Determine the (X, Y) coordinate at the center of the cell enclosing the given text.  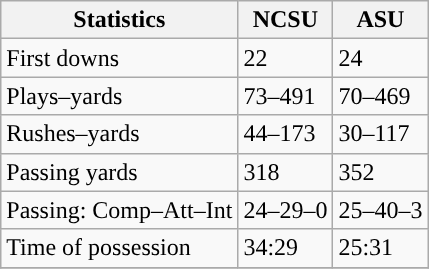
22 (286, 58)
34:29 (286, 248)
30–117 (380, 134)
44–173 (286, 134)
Plays–yards (120, 96)
73–491 (286, 96)
24–29–0 (286, 210)
Passing yards (120, 172)
First downs (120, 58)
25:31 (380, 248)
ASU (380, 20)
24 (380, 58)
318 (286, 172)
NCSU (286, 20)
Rushes–yards (120, 134)
Time of possession (120, 248)
70–469 (380, 96)
25–40–3 (380, 210)
352 (380, 172)
Passing: Comp–Att–Int (120, 210)
Statistics (120, 20)
